Identify which cell holds the provided text, then report its (x, y) central coordinate. 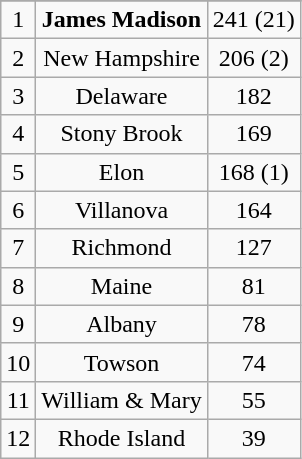
78 (254, 324)
Stony Brook (122, 134)
12 (18, 438)
8 (18, 286)
New Hampshire (122, 58)
Rhode Island (122, 438)
241 (21) (254, 20)
6 (18, 210)
Maine (122, 286)
10 (18, 362)
9 (18, 324)
5 (18, 172)
11 (18, 400)
74 (254, 362)
2 (18, 58)
168 (1) (254, 172)
Elon (122, 172)
Towson (122, 362)
127 (254, 248)
Richmond (122, 248)
3 (18, 96)
James Madison (122, 20)
Albany (122, 324)
4 (18, 134)
169 (254, 134)
206 (2) (254, 58)
39 (254, 438)
164 (254, 210)
Villanova (122, 210)
7 (18, 248)
Delaware (122, 96)
55 (254, 400)
William & Mary (122, 400)
1 (18, 20)
81 (254, 286)
182 (254, 96)
